Identify which cell holds the provided text, then report its (X, Y) central coordinate. 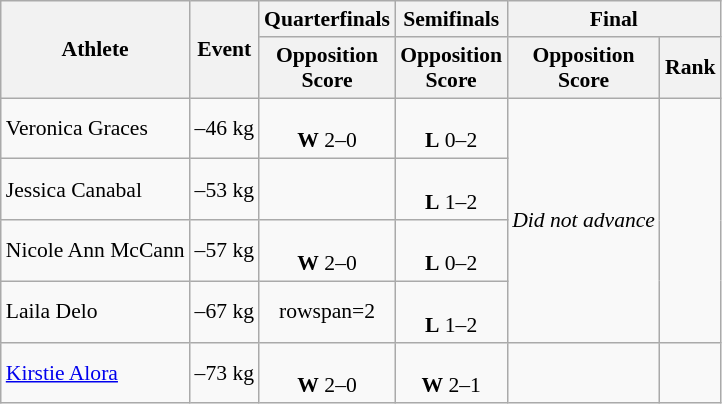
Laila Delo (96, 312)
–46 kg (224, 128)
Semifinals (451, 19)
Nicole Ann McCann (96, 250)
rowspan=2 (327, 312)
Athlete (96, 50)
Jessica Canabal (96, 190)
–57 kg (224, 250)
Event (224, 50)
Rank (690, 68)
Kirstie Alora (96, 372)
Veronica Graces (96, 128)
Final (614, 19)
–67 kg (224, 312)
W 2–1 (451, 372)
Did not advance (584, 220)
–53 kg (224, 190)
–73 kg (224, 372)
Quarterfinals (327, 19)
